Scan for the cell matching the given text and deliver its (x, y) coordinate at center. 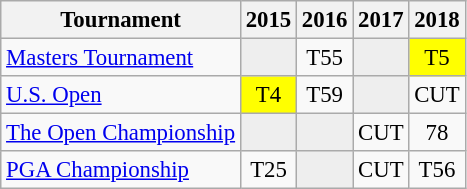
T25 (268, 170)
T56 (437, 170)
2017 (381, 20)
PGA Championship (121, 170)
T59 (325, 95)
78 (437, 133)
The Open Championship (121, 133)
U.S. Open (121, 95)
2016 (325, 20)
2015 (268, 20)
T55 (325, 58)
Masters Tournament (121, 58)
2018 (437, 20)
T4 (268, 95)
Tournament (121, 20)
T5 (437, 58)
